Capture the cell that displays the provided text and extract its (x, y) central coordinate. 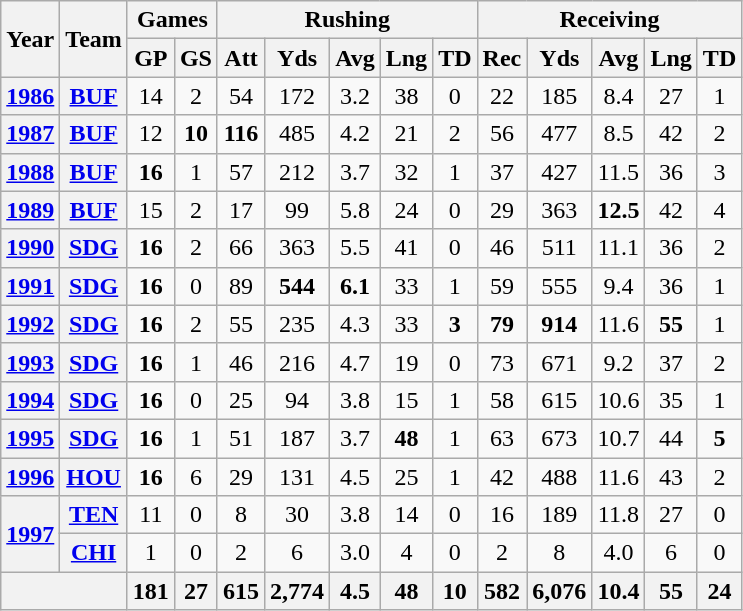
43 (671, 477)
477 (560, 134)
11.8 (618, 515)
8.4 (618, 96)
1994 (30, 400)
511 (560, 248)
582 (502, 591)
914 (560, 324)
5 (719, 438)
2,774 (298, 591)
1993 (30, 362)
1988 (30, 172)
41 (406, 248)
1997 (30, 534)
189 (560, 515)
4.2 (356, 134)
51 (240, 438)
Receiving (610, 20)
57 (240, 172)
38 (406, 96)
10.6 (618, 400)
488 (560, 477)
TEN (94, 515)
94 (298, 400)
5.8 (356, 210)
6.1 (356, 286)
Rushing (347, 20)
CHI (94, 553)
32 (406, 172)
10.7 (618, 438)
9.2 (618, 362)
63 (502, 438)
56 (502, 134)
1992 (30, 324)
181 (150, 591)
21 (406, 134)
22 (502, 96)
Rec (502, 58)
212 (298, 172)
8.5 (618, 134)
3.2 (356, 96)
235 (298, 324)
4.0 (618, 553)
5.5 (356, 248)
35 (671, 400)
Att (240, 58)
216 (298, 362)
485 (298, 134)
427 (560, 172)
1987 (30, 134)
1989 (30, 210)
GP (150, 58)
58 (502, 400)
1991 (30, 286)
11.1 (618, 248)
1986 (30, 96)
Year (30, 39)
Team (94, 39)
1990 (30, 248)
185 (560, 96)
671 (560, 362)
79 (502, 324)
172 (298, 96)
9.4 (618, 286)
54 (240, 96)
555 (560, 286)
GS (196, 58)
99 (298, 210)
66 (240, 248)
131 (298, 477)
6,076 (560, 591)
HOU (94, 477)
12.5 (618, 210)
59 (502, 286)
89 (240, 286)
1996 (30, 477)
30 (298, 515)
116 (240, 134)
4.3 (356, 324)
3.0 (356, 553)
4.7 (356, 362)
Games (172, 20)
11 (150, 515)
19 (406, 362)
11.5 (618, 172)
673 (560, 438)
12 (150, 134)
544 (298, 286)
10.4 (618, 591)
1995 (30, 438)
73 (502, 362)
44 (671, 438)
17 (240, 210)
187 (298, 438)
